Find where the given text appears and provide that cell's center as (x, y) coordinate. 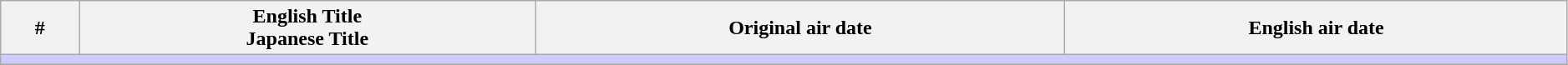
English air date (1317, 28)
English TitleJapanese Title (307, 28)
Original air date (800, 28)
# (40, 28)
